Provide the [x, y] coordinate of the cell's center where the given text is located.  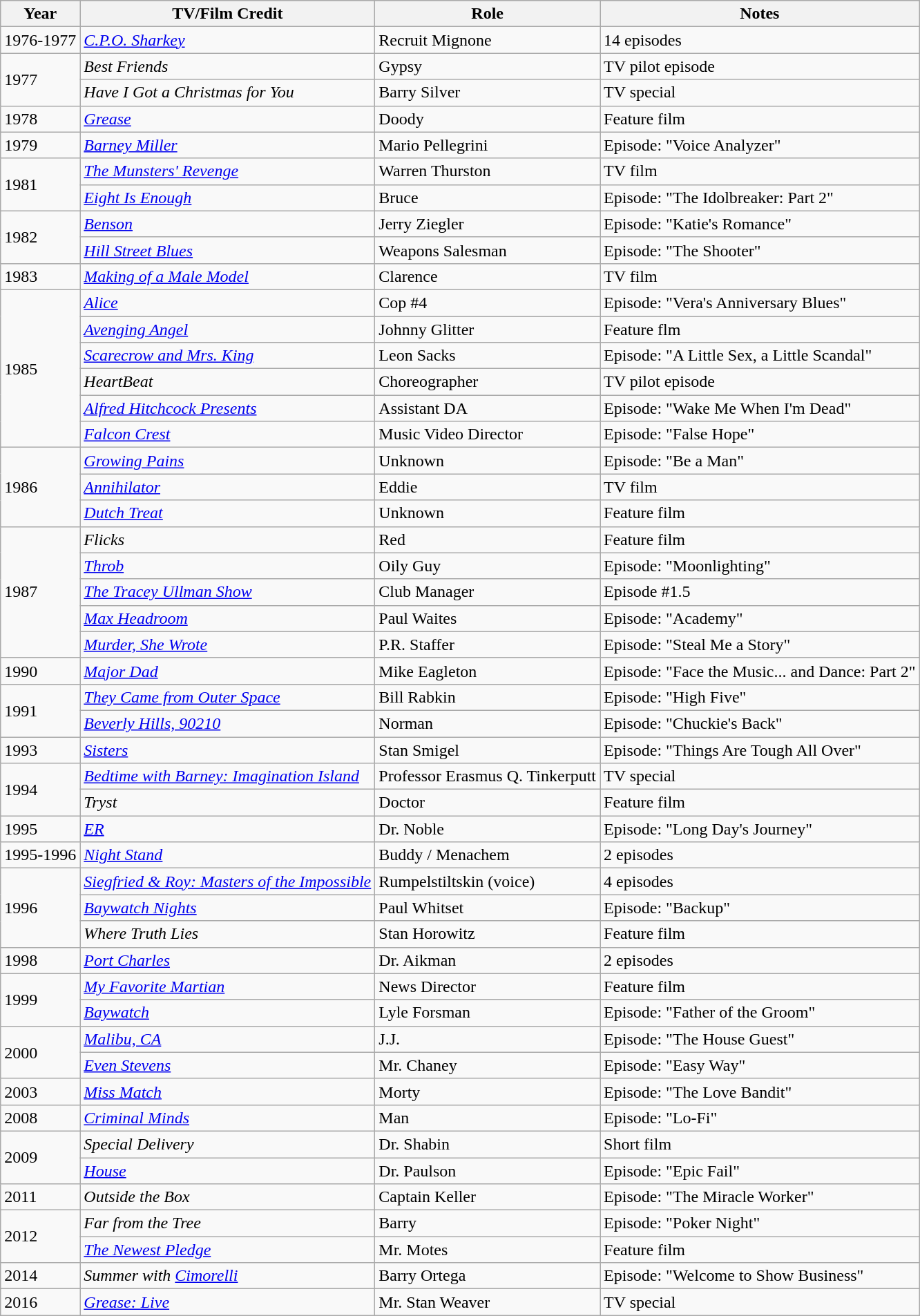
Year [40, 14]
Episode: "Face the Music... and Dance: Part 2" [760, 671]
Episode: "Backup" [760, 908]
Short film [760, 1144]
Best Friends [228, 66]
Warren Thurston [488, 171]
Avenging Angel [228, 330]
Gypsy [488, 66]
Bill Rabkin [488, 697]
Special Delivery [228, 1144]
Episode: "The Shooter" [760, 250]
Episode: "Katie's Romance" [760, 224]
Episode #1.5 [760, 592]
Doctor [488, 803]
They Came from Outer Space [228, 697]
1977 [40, 79]
Stan Smigel [488, 750]
2000 [40, 1052]
Criminal Minds [228, 1118]
1976-1977 [40, 40]
2008 [40, 1118]
1986 [40, 487]
Episode: "Father of the Groom" [760, 1013]
1983 [40, 276]
Oily Guy [488, 566]
Mr. Stan Weaver [488, 1302]
Sisters [228, 750]
Throb [228, 566]
Benson [228, 224]
Summer with Cimorelli [228, 1276]
HeartBeat [228, 382]
Have I Got a Christmas for You [228, 93]
Grease [228, 119]
Beverly Hills, 90210 [228, 723]
Annihilator [228, 487]
Episode: "Epic Fail" [760, 1171]
Morty [488, 1091]
Dr. Noble [488, 829]
Scarecrow and Mrs. King [228, 356]
14 episodes [760, 40]
2012 [40, 1237]
P.R. Staffer [488, 645]
News Director [488, 986]
J.J. [488, 1039]
Episode: "Poker Night" [760, 1223]
Baywatch [228, 1013]
1998 [40, 960]
ER [228, 829]
Episode: "Easy Way" [760, 1065]
Man [488, 1118]
Dutch Treat [228, 513]
Mario Pellegrini [488, 145]
Clarence [488, 276]
Episode: "Lo-Fi" [760, 1118]
Bruce [488, 198]
2003 [40, 1091]
Episode: "Things Are Tough All Over" [760, 750]
Club Manager [488, 592]
2011 [40, 1197]
Red [488, 540]
Grease: Live [228, 1302]
Major Dad [228, 671]
Dr. Paulson [488, 1171]
Alfred Hitchcock Presents [228, 408]
Music Video Director [488, 435]
1979 [40, 145]
Johnny Glitter [488, 330]
Miss Match [228, 1091]
2009 [40, 1157]
Malibu, CA [228, 1039]
Episode: "Be a Man" [760, 461]
Episode: "Moonlighting" [760, 566]
Feature flm [760, 330]
Even Stevens [228, 1065]
Doody [488, 119]
1994 [40, 790]
Eight Is Enough [228, 198]
Cop #4 [488, 303]
Episode: "Welcome to Show Business" [760, 1276]
Episode: "The House Guest" [760, 1039]
4 episodes [760, 881]
Episode: "Vera's Anniversary Blues" [760, 303]
Lyle Forsman [488, 1013]
Professor Erasmus Q. Tinkerputt [488, 776]
Where Truth Lies [228, 934]
Episode: "A Little Sex, a Little Scandal" [760, 356]
1981 [40, 184]
My Favorite Martian [228, 986]
1995 [40, 829]
Max Headroom [228, 618]
The Munsters' Revenge [228, 171]
C.P.O. Sharkey [228, 40]
Mr. Motes [488, 1250]
1985 [40, 368]
Stan Horowitz [488, 934]
Episode: "Wake Me When I'm Dead" [760, 408]
Episode: "The Miracle Worker" [760, 1197]
Weapons Salesman [488, 250]
Episode: "The Love Bandit" [760, 1091]
Episode: "Long Day's Journey" [760, 829]
Paul Waites [488, 618]
Siegfried & Roy: Masters of the Impossible [228, 881]
1987 [40, 592]
TV/Film Credit [228, 14]
Mr. Chaney [488, 1065]
Flicks [228, 540]
1999 [40, 1000]
Role [488, 14]
1978 [40, 119]
Port Charles [228, 960]
Notes [760, 14]
1996 [40, 908]
Murder, She Wrote [228, 645]
1982 [40, 237]
Choreographer [488, 382]
Hill Street Blues [228, 250]
Barry Silver [488, 93]
Captain Keller [488, 1197]
Barney Miller [228, 145]
2014 [40, 1276]
House [228, 1171]
Episode: "Steal Me a Story" [760, 645]
Episode: "High Five" [760, 697]
Dr. Shabin [488, 1144]
Leon Sacks [488, 356]
Buddy / Menachem [488, 855]
Falcon Crest [228, 435]
2016 [40, 1302]
Alice [228, 303]
Growing Pains [228, 461]
Outside the Box [228, 1197]
Episode: "Voice Analyzer" [760, 145]
1990 [40, 671]
Assistant DA [488, 408]
Episode: "The Idolbreaker: Part 2" [760, 198]
1991 [40, 710]
Mike Eagleton [488, 671]
Paul Whitset [488, 908]
Bedtime with Barney: Imagination Island [228, 776]
Eddie [488, 487]
Episode: "Chuckie's Back" [760, 723]
Norman [488, 723]
Making of a Male Model [228, 276]
The Newest Pledge [228, 1250]
Tryst [228, 803]
Barry [488, 1223]
1995-1996 [40, 855]
Barry Ortega [488, 1276]
Jerry Ziegler [488, 224]
1993 [40, 750]
The Tracey Ullman Show [228, 592]
Rumpelstiltskin (voice) [488, 881]
Episode: "Academy" [760, 618]
Far from the Tree [228, 1223]
Recruit Mignone [488, 40]
Dr. Aikman [488, 960]
Night Stand [228, 855]
Episode: "False Hope" [760, 435]
Baywatch Nights [228, 908]
